For the text-containing cell, return its midpoint in [X, Y] coordinate format. 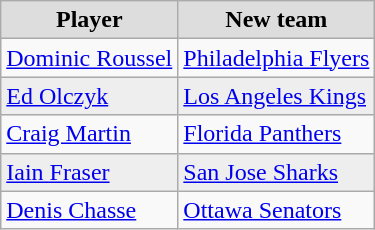
Denis Chasse [90, 210]
Iain Fraser [90, 172]
Craig Martin [90, 134]
Florida Panthers [276, 134]
Los Angeles Kings [276, 96]
New team [276, 20]
Philadelphia Flyers [276, 58]
Ed Olczyk [90, 96]
Dominic Roussel [90, 58]
Player [90, 20]
San Jose Sharks [276, 172]
Ottawa Senators [276, 210]
